Find where the given text appears and provide that cell's center as [X, Y] coordinate. 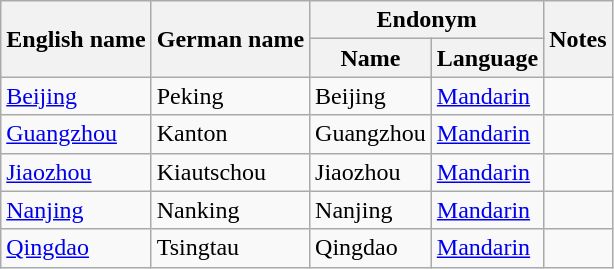
Tsingtau [230, 248]
Notes [578, 39]
Nanking [230, 210]
Name [371, 58]
English name [76, 39]
Peking [230, 96]
Language [487, 58]
German name [230, 39]
Kiautschou [230, 172]
Kanton [230, 134]
Endonym [427, 20]
